From the cell containing the given text, extract its center point as (x, y) coordinate. 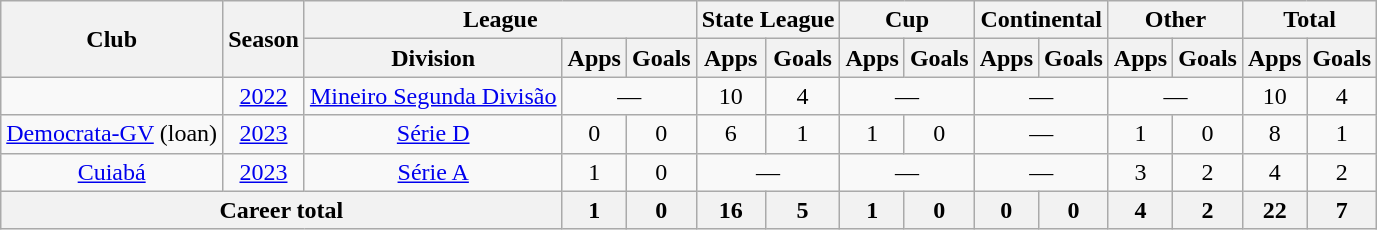
2022 (264, 96)
Mineiro Segunda Divisão (433, 96)
Total (1309, 20)
Série D (433, 134)
Division (433, 58)
State League (768, 20)
Continental (1041, 20)
5 (802, 210)
Democrata-GV (loan) (112, 134)
16 (730, 210)
7 (1342, 210)
Cuiabá (112, 172)
3 (1140, 172)
League (500, 20)
Série A (433, 172)
Season (264, 39)
8 (1274, 134)
Cup (907, 20)
22 (1274, 210)
Career total (282, 210)
Other (1175, 20)
Club (112, 39)
6 (730, 134)
